Provide the [X, Y] coordinate of the cell's center where the given text is located.  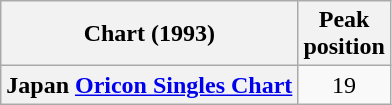
19 [344, 85]
Peakposition [344, 34]
Chart (1993) [150, 34]
Japan Oricon Singles Chart [150, 85]
